Determine the (X, Y) coordinate at the center of the cell enclosing the given text.  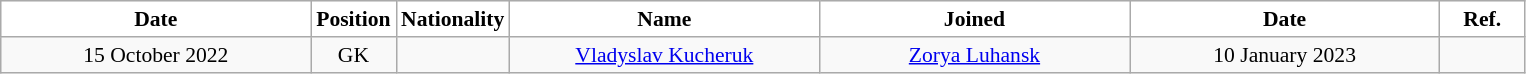
Nationality (452, 19)
Zorya Luhansk (974, 55)
10 January 2023 (1285, 55)
Position (354, 19)
Name (664, 19)
Vladyslav Kucheruk (664, 55)
Joined (974, 19)
15 October 2022 (156, 55)
GK (354, 55)
Ref. (1482, 19)
